Search for the cell housing the specified text and yield its [x, y] center coordinate. 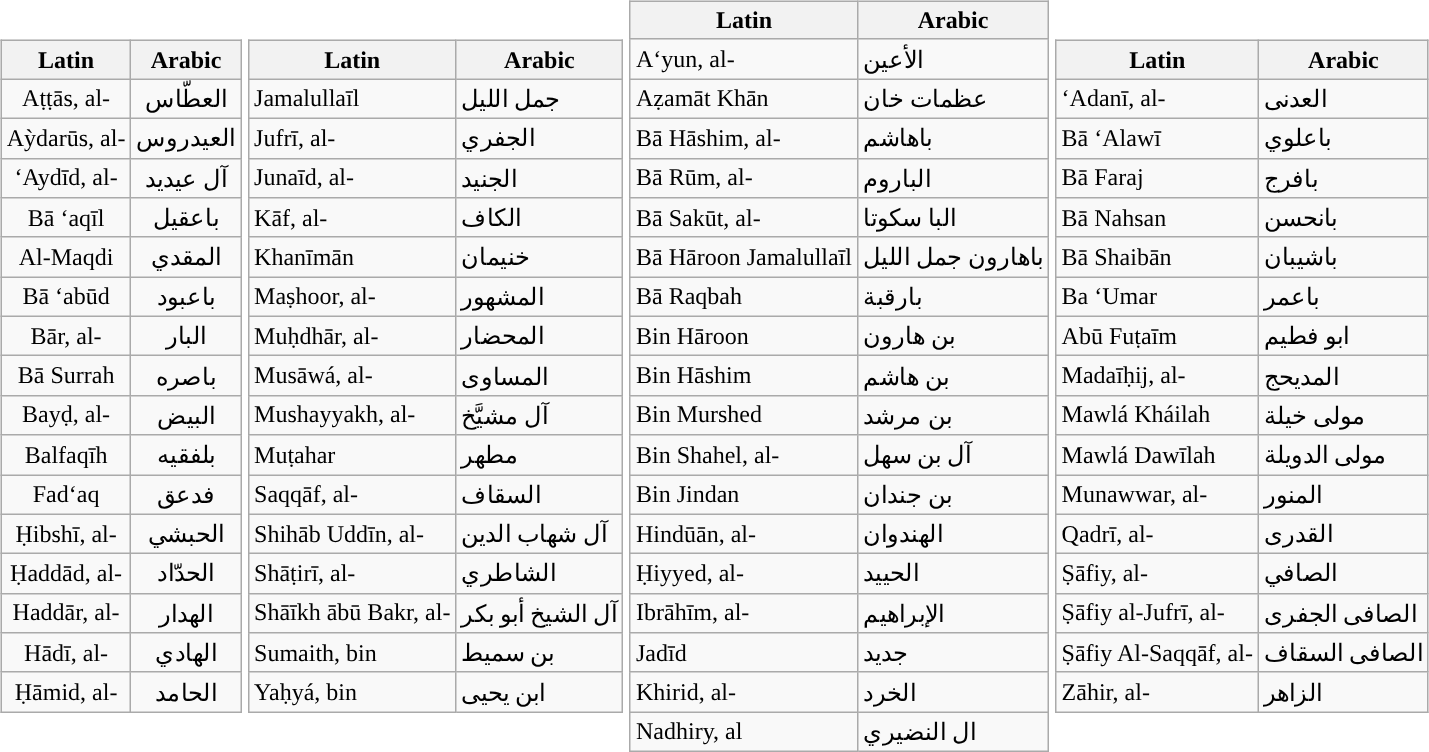
Bā Shaibān [1157, 257]
Junaīd, al- [352, 178]
ʻAdanī, al- [1157, 99]
بلفقيه [186, 455]
العيدروس [186, 138]
المشهور [540, 297]
Haddār, al- [66, 613]
Shāṭirī, al- [352, 574]
باعلوي [1343, 138]
بن سميط [540, 653]
Balfaqīh [66, 455]
Bin Hāshim [744, 376]
Shāīkh ābū Bakr, al- [352, 613]
خنيمان [540, 257]
باهاشم [952, 138]
باشيبان [1343, 257]
Mawlá Dawīlah [1157, 455]
Mawlá Kháilah [1157, 415]
Ṣāfiy, al- [1157, 574]
باصره [186, 376]
الهندوان [952, 534]
الكاف [540, 218]
Madaīḥij, al- [1157, 376]
المحضار [540, 336]
الخرد [952, 692]
الحييد [952, 574]
Bā ʻabūd [66, 297]
بانحسن [1343, 218]
بارقبة [952, 297]
Bā Raqbah [744, 297]
البار [186, 336]
Bayḍ, al- [66, 415]
بافرج [1343, 178]
Saqqāf, al- [352, 494]
المساوى [540, 376]
Bā ʻaqīl [66, 218]
ابن يحيى [540, 692]
الصافى الجفرى [1343, 613]
Sumaith, bin [352, 653]
Munawwar, al- [1157, 494]
Fadʻaq [66, 494]
Ḥaddād, al- [66, 574]
جمل الليل [540, 99]
الشاطري [540, 574]
مولى خيلة [1343, 415]
Aʻyun, al- [744, 59]
الهدار [186, 613]
الحامد [186, 692]
Aỳdarūs, al- [66, 138]
بن هارون [952, 336]
آل عيديد [186, 178]
Bā Nahsan [1157, 218]
ʻAydīd, al- [66, 178]
Muṭahar [352, 455]
عظمات خان [952, 99]
الصافى السقاف [1343, 653]
Musāwá, al- [352, 376]
بن جندان [952, 494]
Bin Shahel, al- [744, 455]
Hādī, al- [66, 653]
Jufrī, al- [352, 138]
البيض [186, 415]
المديحج [1343, 376]
باهارون جمل الليل [952, 257]
Jamalullaīl [352, 99]
الصافي [1343, 574]
آل بن سهل [952, 455]
Qadrī, al- [1157, 534]
Ṣāfiy Al-Saqqāf, al- [1157, 653]
Ḥibshī, al- [66, 534]
Aẓamāt Khān [744, 99]
Abū Fuṭaīm [1157, 336]
Khirid, al- [744, 692]
Bin Hāroon [744, 336]
العطّاس [186, 99]
Aṭṭās, al- [66, 99]
Muḥdhār, al- [352, 336]
الهادي [186, 653]
Bā Hāroon Jamalullaīl [744, 257]
Ḥāmid, al- [66, 692]
آل الشيخ أبو بكر [540, 613]
الزاهر [1343, 692]
آل مشيَّخ [540, 415]
باعقيل [186, 218]
مولى الدويلة [1343, 455]
Nadhiry, al [744, 732]
Bā Sakūt, al- [744, 218]
Bār, al- [66, 336]
Bā Hāshim, al- [744, 138]
الباروم [952, 178]
جديد [952, 653]
السقاف [540, 494]
Bā Rūm, al- [744, 178]
العدنى [1343, 99]
Shihāb Uddīn, al- [352, 534]
Bin Murshed [744, 415]
Jadīd [744, 653]
ابو فطيم [1343, 336]
Bā ʻAlawī [1157, 138]
Khanīmān [352, 257]
Al-Maqdi [66, 257]
Bin Jindan [744, 494]
باعمر [1343, 297]
بن هاشم [952, 376]
Bā Faraj [1157, 178]
الجنيد [540, 178]
بن مرشد [952, 415]
Bā Surrah [66, 376]
الإبراهيم [952, 613]
الحدّاد [186, 574]
الأعين [952, 59]
Maṣhoor, al- [352, 297]
القدرى [1343, 534]
مطهر [540, 455]
فدعق [186, 494]
الجفري [540, 138]
Ṣāfiy al-Jufrī, al- [1157, 613]
ال النضيري [952, 732]
Ba ʻUmar [1157, 297]
المقدي [186, 257]
الحبشي [186, 534]
Kāf, al- [352, 218]
Ibrāhīm, al- [744, 613]
باعبود [186, 297]
Zāhir, al- [1157, 692]
المنور [1343, 494]
Mushayyakh, al- [352, 415]
البا سكوتا [952, 218]
آل شهاب الدين [540, 534]
Ḥiyyed, al- [744, 574]
Hindūān, al- [744, 534]
Yaḥyá, bin [352, 692]
